Search for the cell housing the specified text and yield its (X, Y) center coordinate. 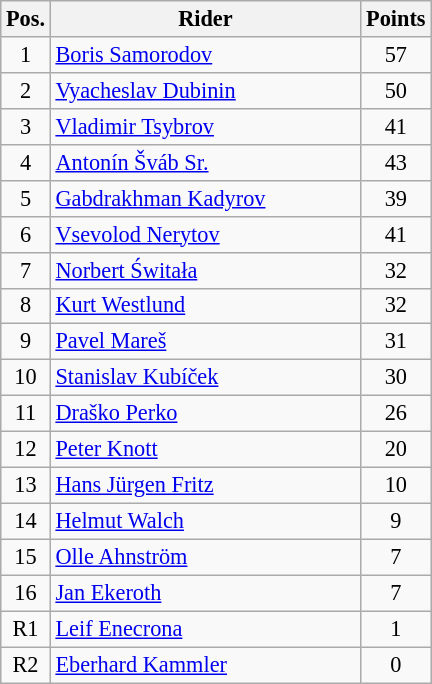
Gabdrakhman Kadyrov (205, 198)
50 (396, 90)
30 (396, 378)
Rider (205, 19)
Points (396, 19)
Norbert Świtała (205, 270)
Leif Enecrona (205, 629)
26 (396, 414)
4 (26, 162)
Eberhard Kammler (205, 665)
Boris Samorodov (205, 55)
31 (396, 342)
Jan Ekeroth (205, 593)
Vyacheslav Dubinin (205, 90)
Vsevolod Nerytov (205, 234)
Pos. (26, 19)
3 (26, 126)
2 (26, 90)
39 (396, 198)
14 (26, 521)
13 (26, 485)
43 (396, 162)
R2 (26, 665)
R1 (26, 629)
Pavel Mareš (205, 342)
15 (26, 557)
Hans Jürgen Fritz (205, 485)
Peter Knott (205, 450)
Stanislav Kubíček (205, 378)
16 (26, 593)
0 (396, 665)
Helmut Walch (205, 521)
20 (396, 450)
Vladimir Tsybrov (205, 126)
Olle Ahnström (205, 557)
11 (26, 414)
12 (26, 450)
Antonín Šváb Sr. (205, 162)
5 (26, 198)
8 (26, 306)
Draško Perko (205, 414)
57 (396, 55)
Kurt Westlund (205, 306)
6 (26, 234)
